Return [X, Y] of the center of cell containing provided text 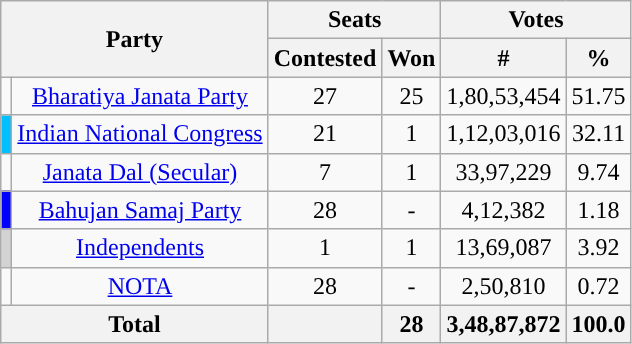
Contested [325, 58]
1,80,53,454 [504, 96]
2,50,810 [504, 286]
1.18 [598, 210]
27 [325, 96]
3,48,87,872 [504, 324]
Bharatiya Janata Party [140, 96]
100.0 [598, 324]
33,97,229 [504, 172]
4,12,382 [504, 210]
Independents [140, 248]
9.74 [598, 172]
Indian National Congress [140, 134]
% [598, 58]
# [504, 58]
NOTA [140, 286]
7 [325, 172]
Total [134, 324]
Bahujan Samaj Party [140, 210]
25 [412, 96]
Seats [354, 20]
0.72 [598, 286]
1,12,03,016 [504, 134]
Won [412, 58]
51.75 [598, 96]
32.11 [598, 134]
13,69,087 [504, 248]
Votes [536, 20]
Janata Dal (Secular) [140, 172]
21 [325, 134]
3.92 [598, 248]
Party [134, 39]
